Return the [x, y] coordinate for the center point of the cell that contains the specified text.  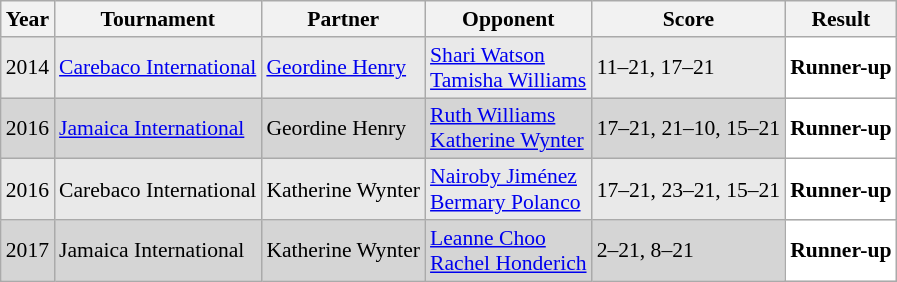
Opponent [508, 19]
11–21, 17–21 [689, 68]
Tournament [158, 19]
17–21, 21–10, 15–21 [689, 128]
Result [840, 19]
Ruth Williams Katherine Wynter [508, 128]
Year [28, 19]
2–21, 8–21 [689, 250]
Partner [343, 19]
Score [689, 19]
2014 [28, 68]
2017 [28, 250]
Nairoby Jiménez Bermary Polanco [508, 190]
17–21, 23–21, 15–21 [689, 190]
Leanne Choo Rachel Honderich [508, 250]
Shari Watson Tamisha Williams [508, 68]
